Extract the (x, y) coordinate from the center of the cell holding the provided text.  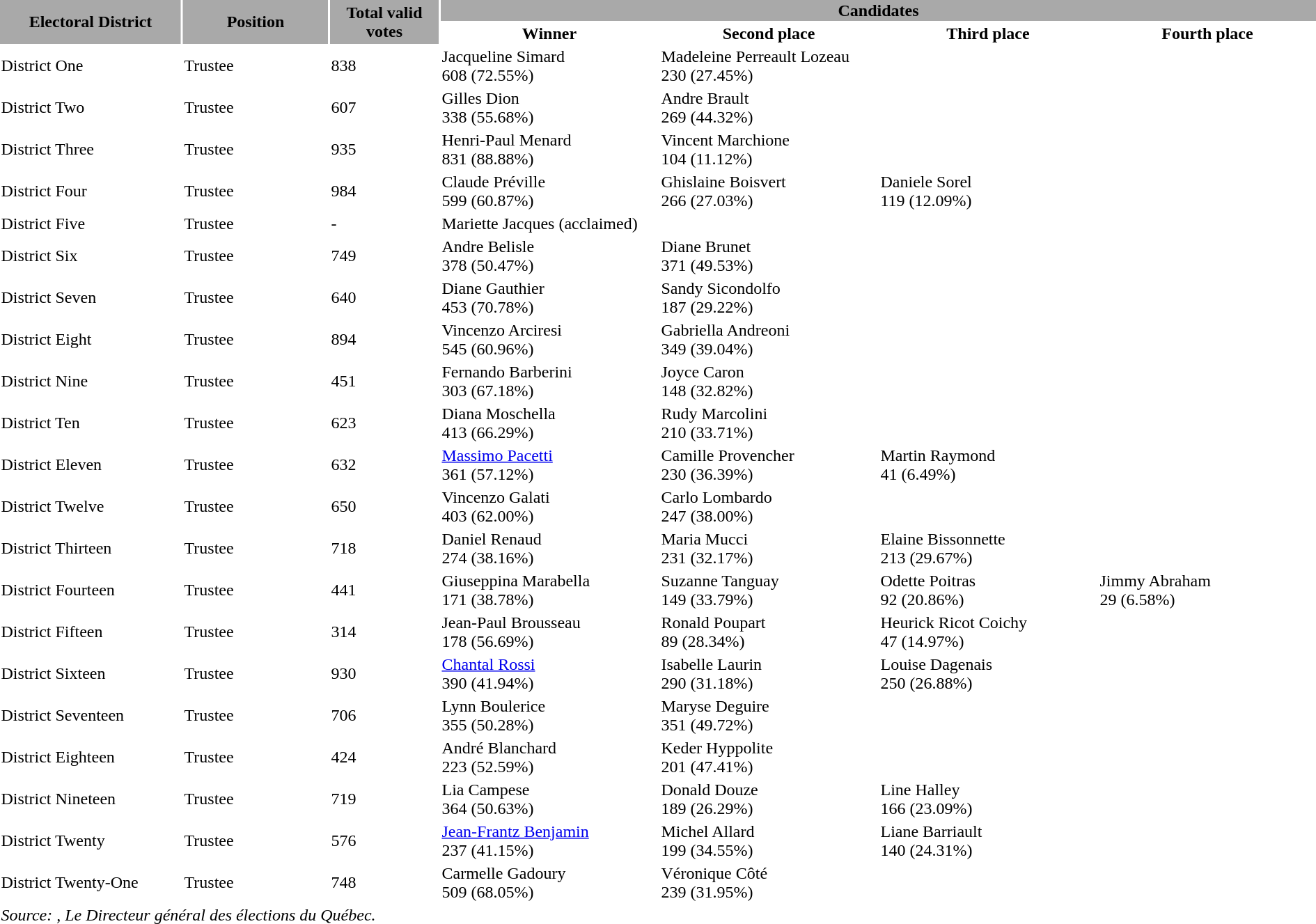
Line Halley166 (23.09%) (988, 799)
Mariette Jacques (acclaimed) (549, 224)
Position (256, 22)
Andre Belisle378 (50.47%) (549, 256)
Donald Douze189 (26.29%) (769, 799)
District One (91, 65)
District Eight (91, 340)
District Nine (91, 382)
André Blanchard223 (52.59%) (549, 758)
424 (384, 758)
Jimmy Abraham29 (6.58%) (1207, 590)
Isabelle Laurin290 (31.18%) (769, 674)
640 (384, 298)
Joyce Caron148 (32.82%) (769, 382)
District Seventeen (91, 716)
706 (384, 716)
Diana Moschella413 (66.29%) (549, 423)
District Nineteen (91, 799)
607 (384, 107)
Daniel Renaud274 (38.16%) (549, 549)
District Four (91, 191)
Carmelle Gadoury509 (68.05%) (549, 883)
718 (384, 549)
Claude Préville599 (60.87%) (549, 191)
632 (384, 465)
Daniele Sorel119 (12.09%) (988, 191)
Second place (769, 33)
Martin Raymond41 (6.49%) (988, 465)
Gabriella Andreoni349 (39.04%) (769, 340)
Maryse Deguire351 (49.72%) (769, 716)
Carlo Lombardo247 (38.00%) (769, 507)
District Five (91, 224)
Elaine Bissonnette213 (29.67%) (988, 549)
Ronald Poupart89 (28.34%) (769, 632)
Candidates (879, 10)
Sandy Sicondolfo187 (29.22%) (769, 298)
930 (384, 674)
District Fifteen (91, 632)
Vincenzo Arciresi545 (60.96%) (549, 340)
Camille Provencher230 (36.39%) (769, 465)
Total valid votes (384, 22)
District Thirteen (91, 549)
894 (384, 340)
- (384, 224)
984 (384, 191)
Odette Poitras92 (20.86%) (988, 590)
Louise Dagenais250 (26.88%) (988, 674)
District Twelve (91, 507)
District Twenty (91, 841)
Henri-Paul Menard831 (88.88%) (549, 149)
Vincenzo Galati403 (62.00%) (549, 507)
Liane Barriault140 (24.31%) (988, 841)
District Twenty-One (91, 883)
Fernando Barberini303 (67.18%) (549, 382)
District Eighteen (91, 758)
District Three (91, 149)
Diane Gauthier453 (70.78%) (549, 298)
Diane Brunet371 (49.53%) (769, 256)
Chantal Rossi390 (41.94%) (549, 674)
Madeleine Perreault Lozeau230 (27.45%) (769, 65)
Third place (988, 33)
Lynn Boulerice355 (50.28%) (549, 716)
Vincent Marchione104 (11.12%) (769, 149)
Suzanne Tanguay149 (33.79%) (769, 590)
Gilles Dion338 (55.68%) (549, 107)
451 (384, 382)
District Seven (91, 298)
Jean-Frantz Benjamin237 (41.15%) (549, 841)
Heurick Ricot Coichy47 (14.97%) (988, 632)
District Fourteen (91, 590)
314 (384, 632)
838 (384, 65)
441 (384, 590)
Rudy Marcolini210 (33.71%) (769, 423)
Winner (549, 33)
District Six (91, 256)
935 (384, 149)
Jacqueline Simard608 (72.55%) (549, 65)
District Two (91, 107)
Electoral District (91, 22)
District Sixteen (91, 674)
Michel Allard199 (34.55%) (769, 841)
576 (384, 841)
623 (384, 423)
Massimo Pacetti361 (57.12%) (549, 465)
Maria Mucci231 (32.17%) (769, 549)
Fourth place (1207, 33)
Andre Brault269 (44.32%) (769, 107)
Giuseppina Marabella171 (38.78%) (549, 590)
Keder Hyppolite201 (47.41%) (769, 758)
719 (384, 799)
Jean-Paul Brousseau178 (56.69%) (549, 632)
Ghislaine Boisvert266 (27.03%) (769, 191)
749 (384, 256)
650 (384, 507)
Lia Campese364 (50.63%) (549, 799)
District Eleven (91, 465)
748 (384, 883)
District Ten (91, 423)
Véronique Côté239 (31.95%) (769, 883)
